Determine the [X, Y] coordinate at the center of the cell enclosing the given text.  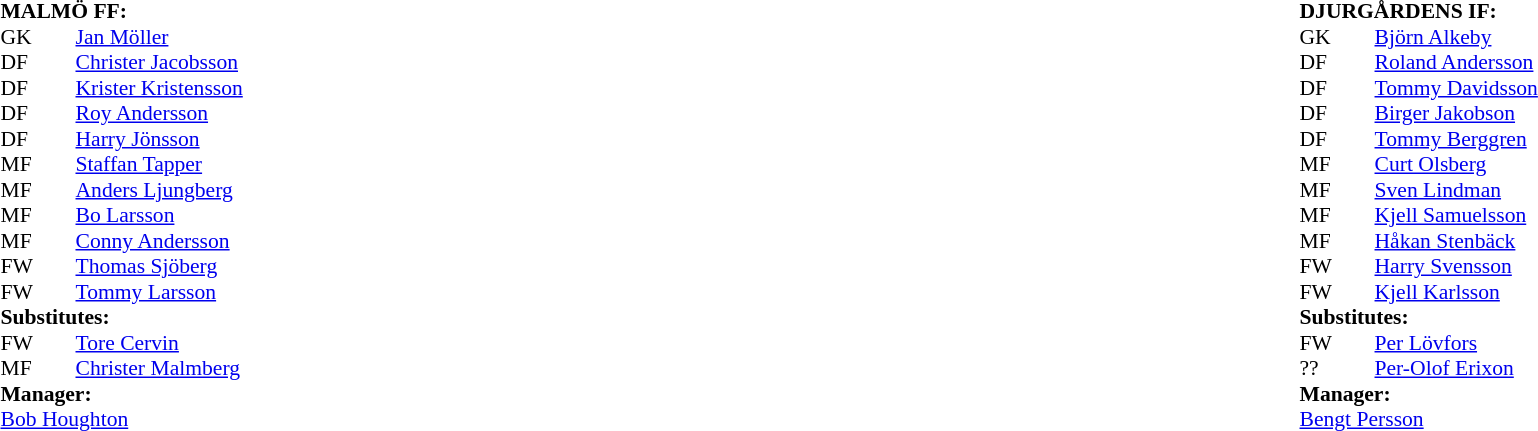
Per Lövfors [1456, 343]
Christer Malmberg [160, 369]
Roland Andersson [1456, 63]
Jan Möller [160, 37]
Håkan Stenbäck [1456, 241]
Harry Jönsson [160, 139]
Tore Cervin [160, 343]
Birger Jakobson [1456, 113]
Staffan Tapper [160, 165]
Christer Jacobsson [160, 63]
Tommy Berggren [1456, 139]
Conny Andersson [160, 241]
Anders Ljungberg [160, 190]
Kjell Samuelsson [1456, 215]
Curt Olsberg [1456, 165]
Björn Alkeby [1456, 37]
?? [1319, 369]
Bo Larsson [160, 215]
Thomas Sjöberg [160, 267]
Tommy Larsson [160, 292]
Tommy Davidsson [1456, 88]
Per-Olof Erixon [1456, 369]
Kjell Karlsson [1456, 292]
Krister Kristensson [160, 88]
Harry Svensson [1456, 267]
Sven Lindman [1456, 190]
Roy Andersson [160, 113]
